Return [x, y] of the center of cell containing provided text 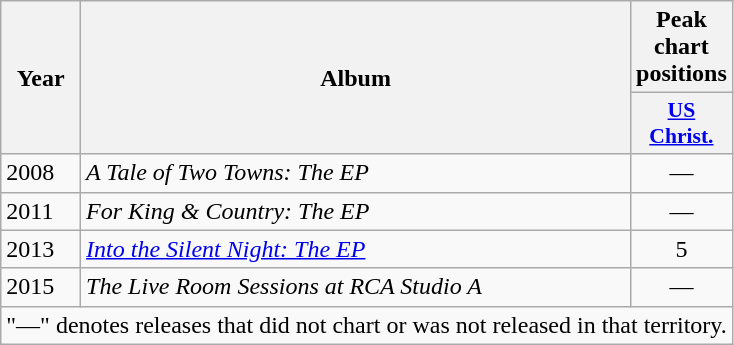
2013 [41, 249]
2015 [41, 287]
Year [41, 78]
Album [356, 78]
2011 [41, 211]
A Tale of Two Towns: The EP [356, 173]
The Live Room Sessions at RCA Studio A [356, 287]
USChrist. [682, 124]
For King & Country: The EP [356, 211]
Peak chart positions [682, 47]
Into the Silent Night: The EP [356, 249]
5 [682, 249]
2008 [41, 173]
"—" denotes releases that did not chart or was not released in that territory. [367, 325]
